Return [x, y] of the center of cell containing provided text 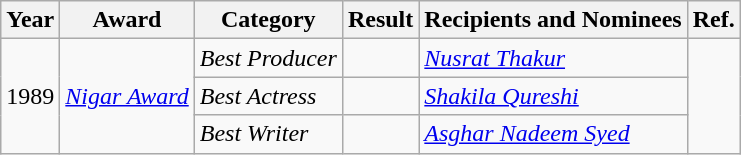
Best Producer [268, 58]
Best Writer [268, 134]
Result [380, 20]
1989 [30, 96]
Best Actress [268, 96]
Ref. [714, 20]
Award [127, 20]
Year [30, 20]
Nusrat Thakur [553, 58]
Recipients and Nominees [553, 20]
Category [268, 20]
Asghar Nadeem Syed [553, 134]
Shakila Qureshi [553, 96]
Nigar Award [127, 96]
